Determine the [X, Y] coordinate at the center of the cell enclosing the given text.  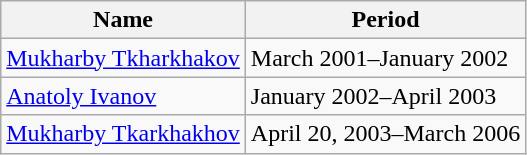
Mukharby Tkarkhakhov [124, 134]
Period [385, 20]
January 2002–April 2003 [385, 96]
Mukharby Tkharkhakov [124, 58]
April 20, 2003–March 2006 [385, 134]
Name [124, 20]
March 2001–January 2002 [385, 58]
Anatoly Ivanov [124, 96]
